Return the (X, Y) coordinate for the center point of the cell that contains the specified text.  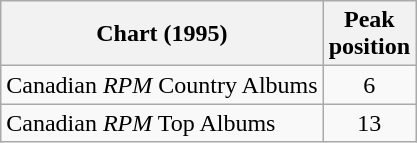
Chart (1995) (162, 34)
Canadian RPM Top Albums (162, 123)
Canadian RPM Country Albums (162, 85)
13 (369, 123)
6 (369, 85)
Peakposition (369, 34)
